Capture the cell that displays the provided text and extract its (x, y) central coordinate. 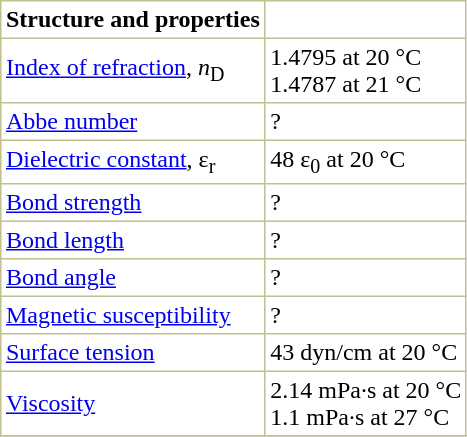
Magnetic susceptibility (133, 316)
Bond length (133, 241)
1.4795 at 20 °C1.4787 at 21 °C (366, 70)
Dielectric constant, εr (133, 162)
Viscosity (133, 404)
Surface tension (133, 353)
Abbe number (133, 122)
43 dyn/cm at 20 °C (366, 353)
48 ε0 at 20 °C (366, 162)
Bond strength (133, 203)
Index of refraction, nD (133, 70)
Structure and properties (133, 20)
Bond angle (133, 278)
2.14 mPa·s at 20 °C1.1 mPa·s at 27 °C (366, 404)
